Return the (X, Y) coordinate for the center point of the cell that contains the specified text.  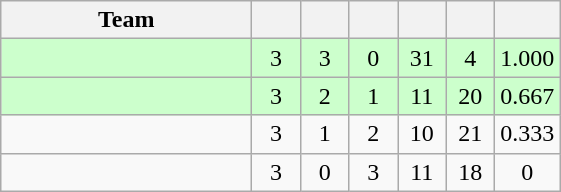
0.333 (528, 134)
31 (422, 58)
10 (422, 134)
20 (470, 96)
4 (470, 58)
1.000 (528, 58)
21 (470, 134)
0.667 (528, 96)
18 (470, 172)
Team (126, 20)
